For the text-containing cell, return its midpoint in (X, Y) coordinate format. 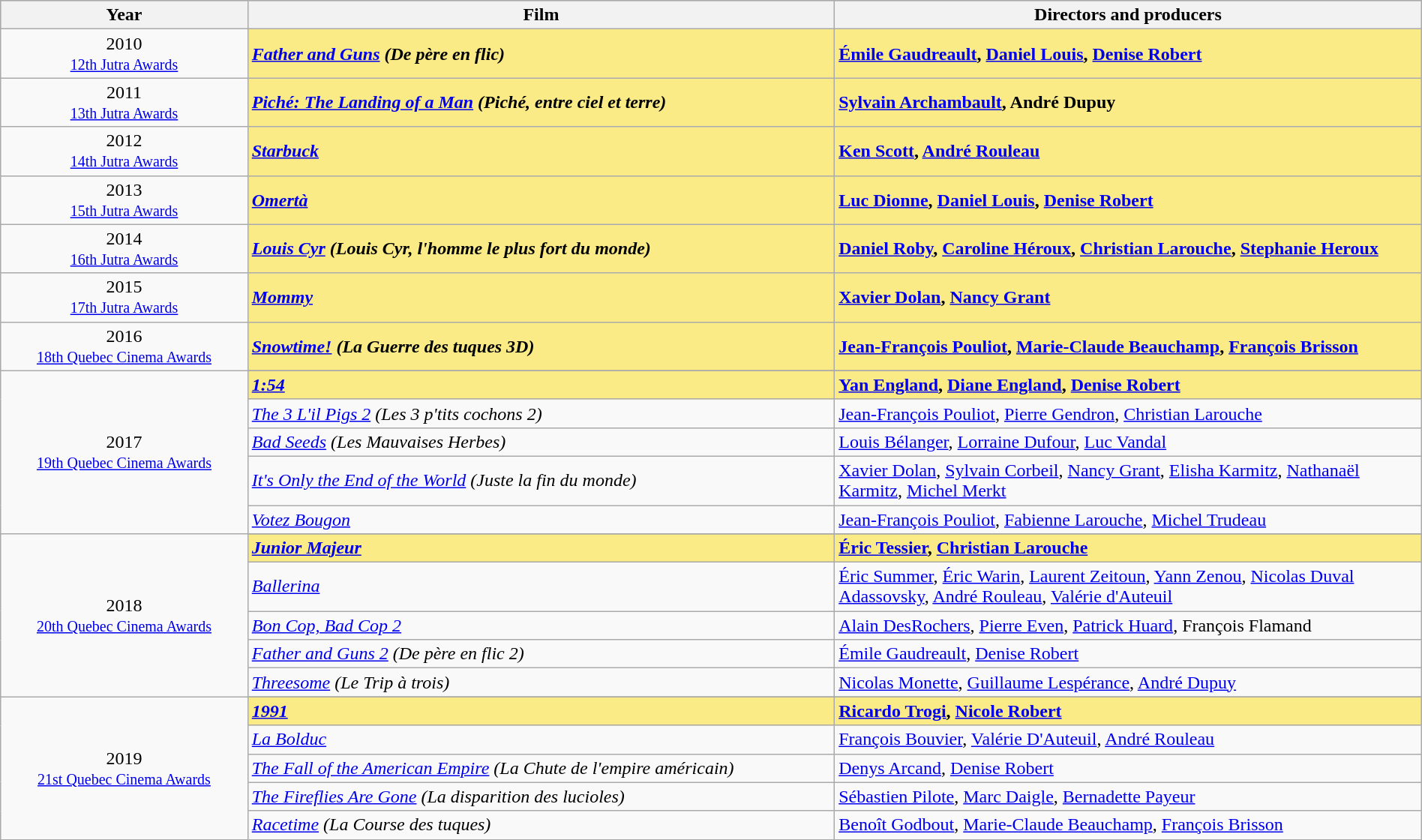
1991 (541, 711)
Xavier Dolan, Nancy Grant (1128, 297)
Jean-François Pouliot, Pierre Gendron, Christian Larouche (1128, 413)
2018 20th Quebec Cinema Awards (124, 615)
Omertà (541, 199)
Father and Guns 2 (De père en flic 2) (541, 654)
Daniel Roby, Caroline Héroux, Christian Larouche, Stephanie Heroux (1128, 249)
Émile Gaudreault, Daniel Louis, Denise Robert (1128, 54)
La Bolduc (541, 739)
2017 19th Quebec Cinema Awards (124, 451)
2015 17th Jutra Awards (124, 297)
Votez Bougon (541, 520)
2012 14th Jutra Awards (124, 151)
Benoît Godbout, Marie-Claude Beauchamp, François Brisson (1128, 825)
Film (541, 15)
Threesome (Le Trip à trois) (541, 682)
Yan England, Diane England, Denise Robert (1128, 385)
Year (124, 15)
Bad Seeds (Les Mauvaises Herbes) (541, 442)
1:54 (541, 385)
Ken Scott, André Rouleau (1128, 151)
Denys Arcand, Denise Robert (1128, 768)
It's Only the End of the World (Juste la fin du monde) (541, 480)
Ballerina (541, 586)
The Fireflies Are Gone (La disparition des lucioles) (541, 796)
2016 18th Quebec Cinema Awards (124, 346)
François Bouvier, Valérie D'Auteuil, André Rouleau (1128, 739)
Mommy (541, 297)
Éric Summer, Éric Warin, Laurent Zeitoun, Yann Zenou, Nicolas Duval Adassovsky, André Rouleau, Valérie d'Auteuil (1128, 586)
Ricardo Trogi, Nicole Robert (1128, 711)
Louis Bélanger, Lorraine Dufour, Luc Vandal (1128, 442)
Luc Dionne, Daniel Louis, Denise Robert (1128, 199)
Sylvain Archambault, André Dupuy (1128, 102)
Xavier Dolan, Sylvain Corbeil, Nancy Grant, Elisha Karmitz, Nathanaël Karmitz, Michel Merkt (1128, 480)
Directors and producers (1128, 15)
Bon Cop, Bad Cop 2 (541, 625)
2011 13th Jutra Awards (124, 102)
Father and Guns (De père en flic) (541, 54)
Louis Cyr (Louis Cyr, l'homme le plus fort du monde) (541, 249)
2010 12th Jutra Awards (124, 54)
Starbuck (541, 151)
Jean-François Pouliot, Fabienne Larouche, Michel Trudeau (1128, 520)
The 3 L'il Pigs 2 (Les 3 p'tits cochons 2) (541, 413)
The Fall of the American Empire (La Chute de l'empire américain) (541, 768)
2019 21st Quebec Cinema Awards (124, 768)
Piché: The Landing of a Man (Piché, entre ciel et terre) (541, 102)
2013 15th Jutra Awards (124, 199)
Junior Majeur (541, 548)
Alain DesRochers, Pierre Even, Patrick Huard, François Flamand (1128, 625)
Nicolas Monette, Guillaume Lespérance, André Dupuy (1128, 682)
2014 16th Jutra Awards (124, 249)
Sébastien Pilote, Marc Daigle, Bernadette Payeur (1128, 796)
Snowtime! (La Guerre des tuques 3D) (541, 346)
Jean-François Pouliot, Marie-Claude Beauchamp, François Brisson (1128, 346)
Racetime (La Course des tuques) (541, 825)
Émile Gaudreault, Denise Robert (1128, 654)
Éric Tessier, Christian Larouche (1128, 548)
